From the cell containing the given text, extract its center point as [x, y] coordinate. 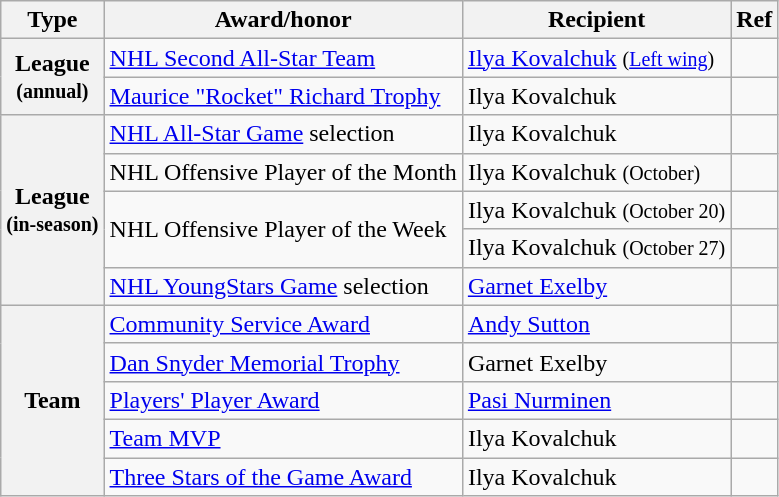
Ilya Kovalchuk (Left wing) [596, 58]
League(in-season) [52, 210]
Andy Sutton [596, 324]
Dan Snyder Memorial Trophy [283, 362]
NHL All-Star Game selection [283, 134]
Ilya Kovalchuk (October 27) [596, 248]
Ref [754, 20]
Team MVP [283, 438]
Award/honor [283, 20]
Community Service Award [283, 324]
Ilya Kovalchuk (October) [596, 172]
Team [52, 400]
NHL Offensive Player of the Week [283, 229]
Three Stars of the Game Award [283, 477]
Players' Player Award [283, 400]
League(annual) [52, 77]
Ilya Kovalchuk (October 20) [596, 210]
NHL Second All-Star Team [283, 58]
Maurice "Rocket" Richard Trophy [283, 96]
NHL YoungStars Game selection [283, 286]
Pasi Nurminen [596, 400]
Type [52, 20]
NHL Offensive Player of the Month [283, 172]
Recipient [596, 20]
